Find where the given text appears and provide that cell's center as [x, y] coordinate. 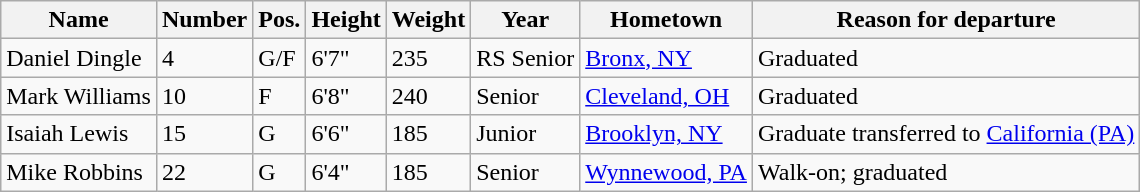
Bronx, NY [666, 58]
6'4" [346, 172]
Wynnewood, PA [666, 172]
Isaiah Lewis [79, 134]
F [280, 96]
RS Senior [526, 58]
Reason for departure [946, 20]
Brooklyn, NY [666, 134]
6'8" [346, 96]
Pos. [280, 20]
Number [204, 20]
Year [526, 20]
10 [204, 96]
240 [428, 96]
Weight [428, 20]
6'6" [346, 134]
Daniel Dingle [79, 58]
Mark Williams [79, 96]
Mike Robbins [79, 172]
22 [204, 172]
15 [204, 134]
235 [428, 58]
Cleveland, OH [666, 96]
Graduate transferred to California (PA) [946, 134]
Junior [526, 134]
Walk-on; graduated [946, 172]
Height [346, 20]
6'7" [346, 58]
G/F [280, 58]
4 [204, 58]
Hometown [666, 20]
Name [79, 20]
